Output the (X, Y) coordinate of the center of the cell containing the given text.  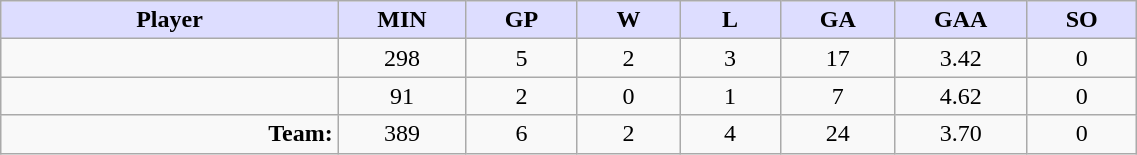
4.62 (961, 96)
24 (838, 134)
4 (730, 134)
L (730, 20)
7 (838, 96)
Team: (170, 134)
1 (730, 96)
298 (402, 58)
91 (402, 96)
GP (522, 20)
W (628, 20)
Player (170, 20)
MIN (402, 20)
3.70 (961, 134)
3.42 (961, 58)
GA (838, 20)
17 (838, 58)
GAA (961, 20)
SO (1081, 20)
389 (402, 134)
6 (522, 134)
3 (730, 58)
5 (522, 58)
